Return [X, Y] of the center of cell containing provided text 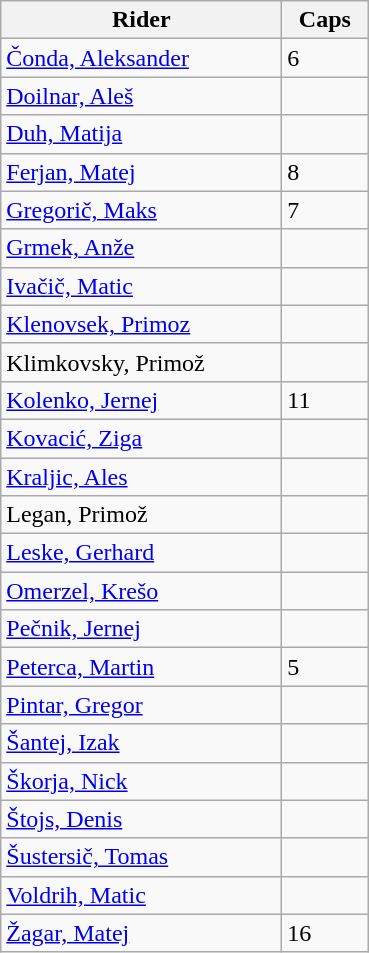
Žagar, Matej [142, 933]
Štojs, Denis [142, 819]
Ivačič, Matic [142, 286]
Caps [325, 20]
8 [325, 172]
Ferjan, Matej [142, 172]
Omerzel, Krešo [142, 591]
Peterca, Martin [142, 667]
Kolenko, Jernej [142, 400]
Klenovsek, Primoz [142, 324]
Grmek, Anže [142, 248]
Škorja, Nick [142, 781]
Čonda, Aleksander [142, 58]
Gregorič, Maks [142, 210]
Kraljic, Ales [142, 477]
16 [325, 933]
Voldrih, Matic [142, 895]
Rider [142, 20]
Klimkovsky, Primož [142, 362]
Kovacić, Ziga [142, 438]
7 [325, 210]
Šustersič, Tomas [142, 857]
Duh, Matija [142, 134]
Leske, Gerhard [142, 553]
Pečnik, Jernej [142, 629]
Legan, Primož [142, 515]
Pintar, Gregor [142, 705]
11 [325, 400]
6 [325, 58]
Šantej, Izak [142, 743]
Doilnar, Aleš [142, 96]
5 [325, 667]
